Return the [X, Y] coordinate for the center point of the cell that contains the specified text.  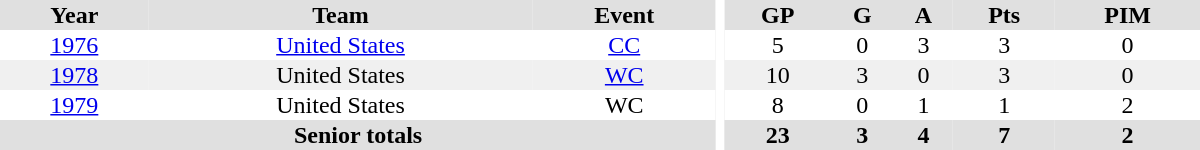
8 [778, 105]
PIM [1128, 15]
A [924, 15]
5 [778, 45]
1979 [74, 105]
GP [778, 15]
4 [924, 135]
Event [624, 15]
1978 [74, 75]
7 [1004, 135]
Pts [1004, 15]
G [862, 15]
1976 [74, 45]
Year [74, 15]
23 [778, 135]
CC [624, 45]
Senior totals [358, 135]
Team [341, 15]
10 [778, 75]
